Identify which cell holds the provided text, then report its (x, y) central coordinate. 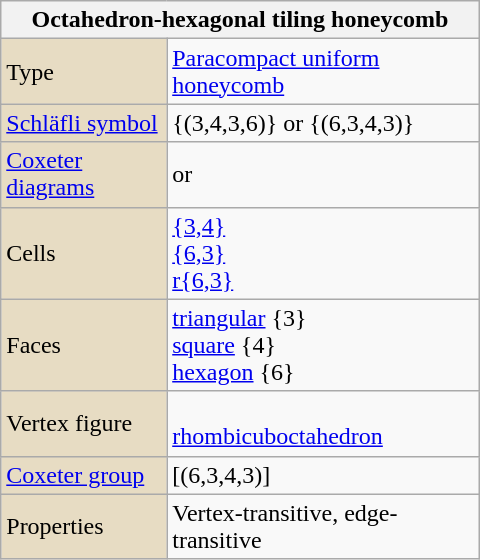
Octahedron-hexagonal tiling honeycomb (240, 20)
rhombicuboctahedron (324, 424)
Vertex-transitive, edge-transitive (324, 526)
or (324, 174)
Properties (84, 526)
{(3,4,3,6)} or {(6,3,4,3)} (324, 123)
triangular {3}square {4}hexagon {6} (324, 345)
Coxeter diagrams (84, 174)
Faces (84, 345)
Type (84, 72)
Paracompact uniform honeycomb (324, 72)
Cells (84, 253)
{3,4} {6,3} r{6,3} (324, 253)
Coxeter group (84, 475)
Schläfli symbol (84, 123)
[(6,3,4,3)] (324, 475)
Vertex figure (84, 424)
